Locate the cell with the specified text and output its [x, y] center coordinate. 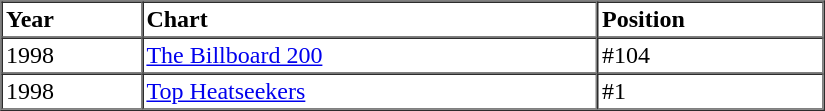
#104 [711, 56]
The Billboard 200 [370, 56]
Position [711, 20]
Top Heatseekers [370, 92]
#1 [711, 92]
Chart [370, 20]
Year [72, 20]
